For the text-containing cell, return its midpoint in [X, Y] coordinate format. 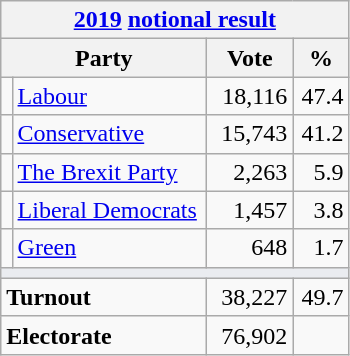
The Brexit Party [110, 172]
47.4 [321, 96]
1,457 [250, 210]
Green [110, 248]
Liberal Democrats [110, 210]
49.7 [321, 297]
2019 notional result [175, 20]
18,116 [250, 96]
15,743 [250, 134]
76,902 [250, 335]
Electorate [104, 335]
Turnout [104, 297]
2,263 [250, 172]
5.9 [321, 172]
1.7 [321, 248]
41.2 [321, 134]
Vote [250, 58]
648 [250, 248]
Party [104, 58]
Conservative [110, 134]
3.8 [321, 210]
38,227 [250, 297]
Labour [110, 96]
% [321, 58]
